Detect which cell encompasses the target text, then output its [x, y] center coordinate. 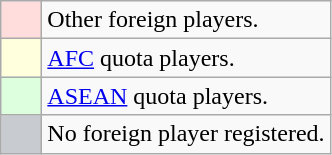
No foreign player registered. [186, 134]
Other foreign players. [186, 20]
ASEAN quota players. [186, 96]
AFC quota players. [186, 58]
